Identify which cell holds the provided text, then report its [X, Y] central coordinate. 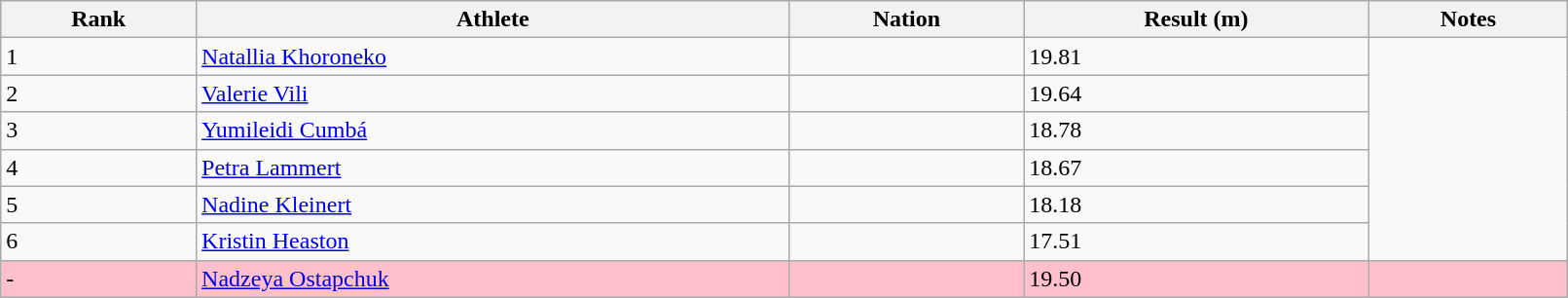
Natallia Khoroneko [493, 56]
4 [99, 168]
Kristin Heaston [493, 242]
Yumileidi Cumbá [493, 130]
19.64 [1196, 93]
Nadzeya Ostapchuk [493, 279]
Petra Lammert [493, 168]
19.50 [1196, 279]
Valerie Vili [493, 93]
18.67 [1196, 168]
6 [99, 242]
Nation [907, 19]
5 [99, 205]
3 [99, 130]
- [99, 279]
19.81 [1196, 56]
Result (m) [1196, 19]
Nadine Kleinert [493, 205]
Athlete [493, 19]
Notes [1468, 19]
18.78 [1196, 130]
1 [99, 56]
Rank [99, 19]
18.18 [1196, 205]
2 [99, 93]
17.51 [1196, 242]
